Provide the [x, y] coordinate of the cell's center where the given text is located.  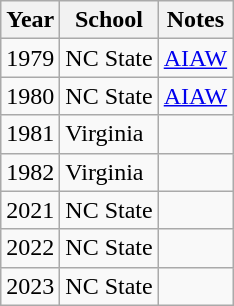
Notes [195, 20]
1979 [30, 58]
2021 [30, 210]
1982 [30, 172]
Year [30, 20]
1980 [30, 96]
2023 [30, 286]
2022 [30, 248]
1981 [30, 134]
School [109, 20]
